Search for the cell housing the specified text and yield its (X, Y) center coordinate. 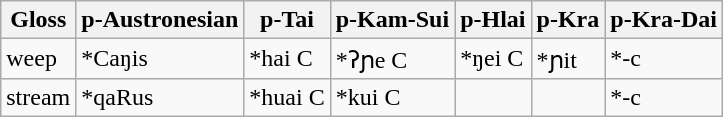
*ŋei C (493, 59)
*hai C (287, 59)
stream (38, 97)
p-Kra (568, 20)
*ɲit (568, 59)
*kui C (392, 97)
*huai C (287, 97)
p-Hlai (493, 20)
*Caŋis (160, 59)
p-Austronesian (160, 20)
weep (38, 59)
p-Kam-Sui (392, 20)
p-Tai (287, 20)
Gloss (38, 20)
*ʔɲe C (392, 59)
p-Kra-Dai (664, 20)
*qaRus (160, 97)
